Detect which cell encompasses the target text, then output its [x, y] center coordinate. 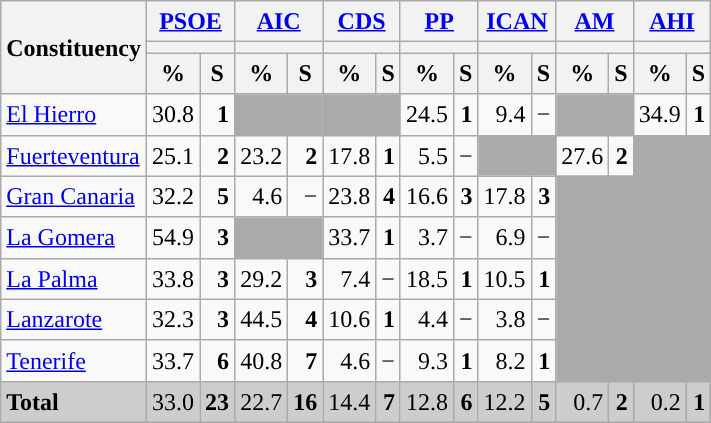
La Palma [74, 278]
16 [306, 402]
32.2 [172, 196]
9.3 [426, 360]
12.8 [426, 402]
4.4 [426, 320]
40.8 [262, 360]
3.7 [426, 238]
0.2 [660, 402]
PP [439, 22]
Lanzarote [74, 320]
0.7 [582, 402]
30.8 [172, 114]
27.6 [582, 156]
23.2 [262, 156]
3.8 [504, 320]
25.1 [172, 156]
ICAN [517, 22]
54.9 [172, 238]
44.5 [262, 320]
24.5 [426, 114]
10.6 [350, 320]
18.5 [426, 278]
32.3 [172, 320]
El Hierro [74, 114]
7.4 [350, 278]
16.6 [426, 196]
La Gomera [74, 238]
23.8 [350, 196]
22.7 [262, 402]
Total [74, 402]
33.8 [172, 278]
AIC [279, 22]
PSOE [190, 22]
Tenerife [74, 360]
CDS [362, 22]
5.5 [426, 156]
8.2 [504, 360]
10.5 [504, 278]
Constituency [74, 48]
33.0 [172, 402]
Gran Canaria [74, 196]
14.4 [350, 402]
23 [218, 402]
AHI [672, 22]
AM [594, 22]
12.2 [504, 402]
6.9 [504, 238]
29.2 [262, 278]
Fuerteventura [74, 156]
9.4 [504, 114]
34.9 [660, 114]
